Pinpoint the cell where the given text exists, returning its (X, Y) midpoint coordinate. 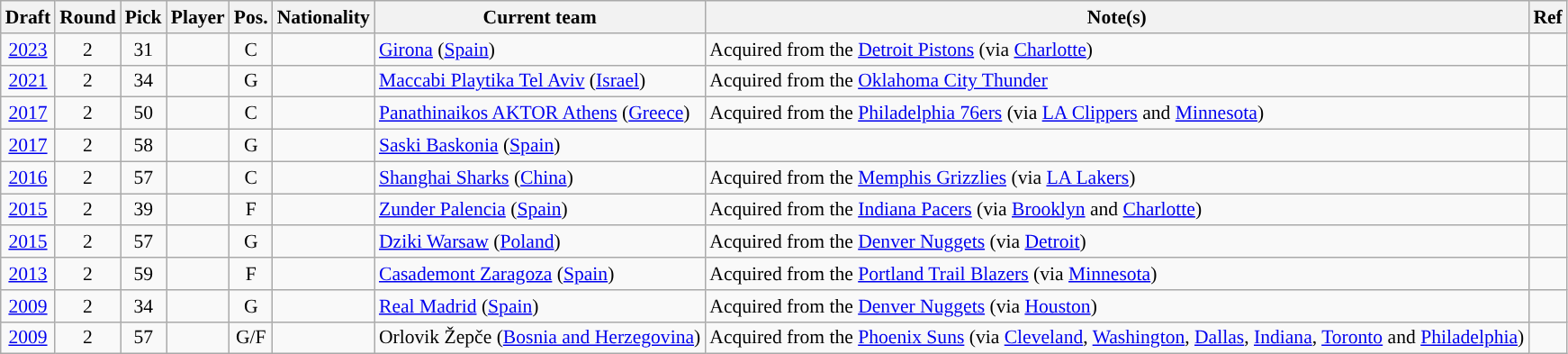
Orlovik Žepče (Bosnia and Herzegovina) (540, 338)
Acquired from the Denver Nuggets (via Detroit) (1116, 242)
59 (144, 274)
Current team (540, 17)
Player (198, 17)
Acquired from the Phoenix Suns (via Cleveland, Washington, Dallas, Indiana, Toronto and Philadelphia) (1116, 338)
Acquired from the Oklahoma City Thunder (1116, 81)
Acquired from the Detroit Pistons (via Charlotte) (1116, 50)
Panathinaikos AKTOR Athens (Greece) (540, 113)
2021 (28, 81)
31 (144, 50)
Real Madrid (Spain) (540, 306)
Girona (Spain) (540, 50)
2016 (28, 177)
Saski Baskonia (Spain) (540, 146)
Pick (144, 17)
Ref (1547, 17)
G/F (251, 338)
Acquired from the Portland Trail Blazers (via Minnesota) (1116, 274)
Acquired from the Denver Nuggets (via Houston) (1116, 306)
Zunder Palencia (Spain) (540, 210)
58 (144, 146)
Casademont Zaragoza (Spain) (540, 274)
2013 (28, 274)
Acquired from the Indiana Pacers (via Brooklyn and Charlotte) (1116, 210)
39 (144, 210)
Draft (28, 17)
Dziki Warsaw (Poland) (540, 242)
Shanghai Sharks (China) (540, 177)
Note(s) (1116, 17)
Pos. (251, 17)
Nationality (324, 17)
Maccabi Playtika Tel Aviv (Israel) (540, 81)
50 (144, 113)
Acquired from the Memphis Grizzlies (via LA Lakers) (1116, 177)
Round (88, 17)
2023 (28, 50)
Acquired from the Philadelphia 76ers (via LA Clippers and Minnesota) (1116, 113)
